Capture the cell that displays the provided text and extract its [X, Y] central coordinate. 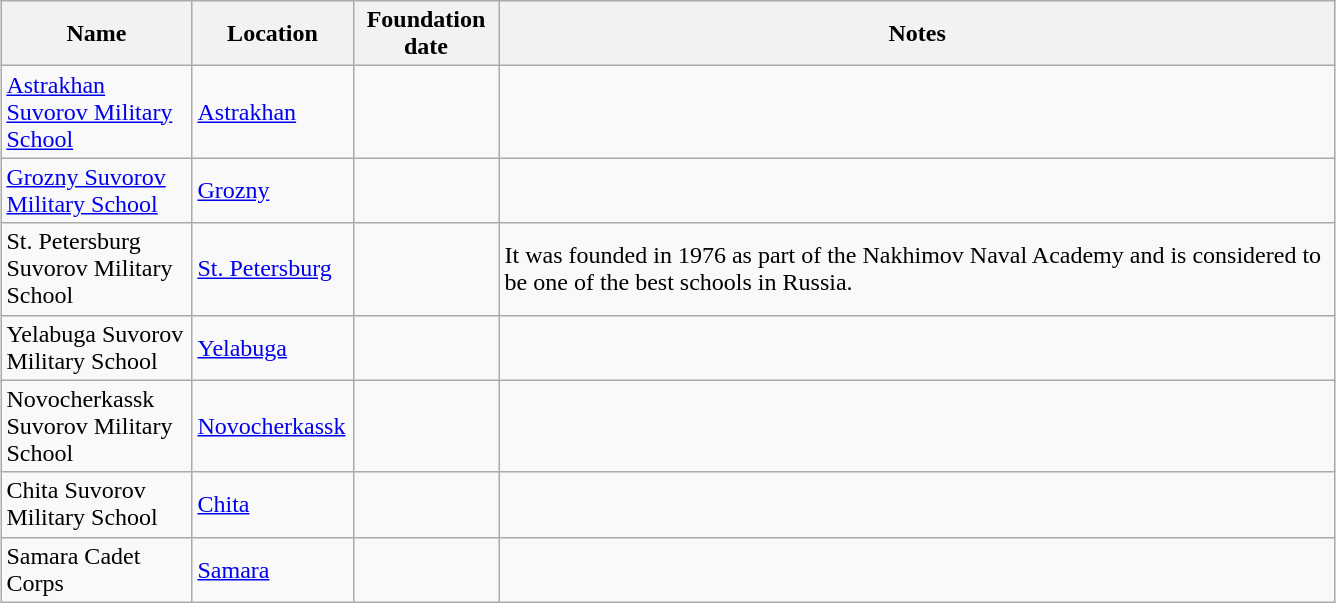
Grozny [272, 190]
Chita [272, 504]
Samara Cadet Corps [96, 570]
Name [96, 34]
Location [272, 34]
Yelabuga [272, 348]
Foundation date [426, 34]
Astrakhan [272, 112]
It was founded in 1976 as part of the Nakhimov Naval Academy and is considered to be one of the best schools in Russia. [917, 269]
St. Petersburg [272, 269]
St. Petersburg Suvorov Military School [96, 269]
Samara [272, 570]
Astrakhan Suvorov Military School [96, 112]
Notes [917, 34]
Yelabuga Suvorov Military School [96, 348]
Grozny Suvorov Military School [96, 190]
Novocherkassk [272, 426]
Chita Suvorov Military School [96, 504]
Novocherkassk Suvorov Military School [96, 426]
